Identify which cell holds the provided text, then report its [x, y] central coordinate. 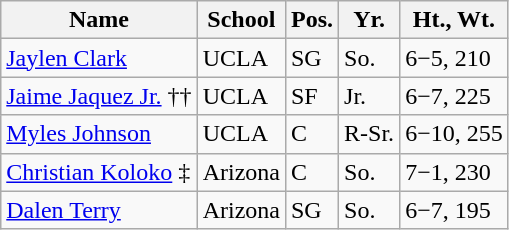
Ht., Wt. [454, 20]
Pos. [312, 20]
SF [312, 96]
Jaime Jaquez Jr. †† [99, 96]
Myles Johnson [99, 134]
R-Sr. [370, 134]
School [241, 20]
6−7, 195 [454, 210]
7−1, 230 [454, 172]
Jr. [370, 96]
Christian Koloko ‡ [99, 172]
6−5, 210 [454, 58]
Jaylen Clark [99, 58]
6−10, 255 [454, 134]
Yr. [370, 20]
Name [99, 20]
6−7, 225 [454, 96]
Dalen Terry [99, 210]
